Determine the [X, Y] coordinate at the center of the cell enclosing the given text.  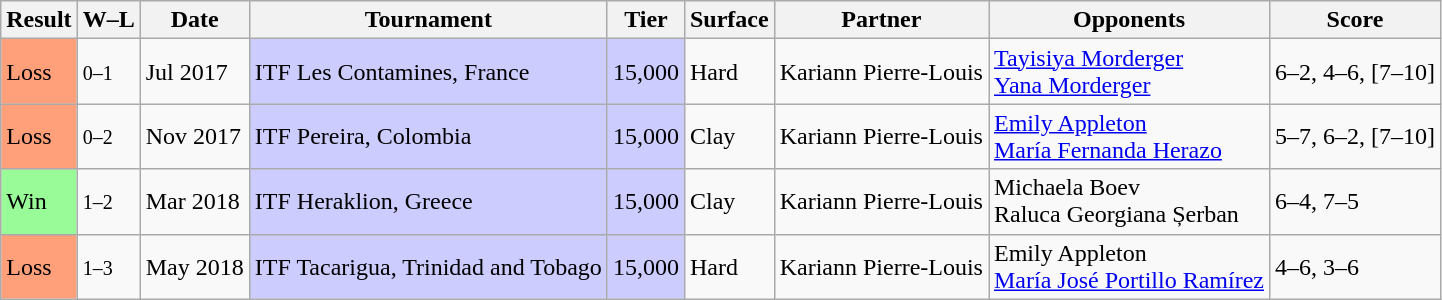
5–7, 6–2, [7–10] [1356, 136]
Result [39, 20]
Partner [881, 20]
Date [194, 20]
Surface [729, 20]
Tournament [428, 20]
Score [1356, 20]
Tier [646, 20]
May 2018 [194, 266]
Nov 2017 [194, 136]
Opponents [1128, 20]
1–3 [108, 266]
ITF Les Contamines, France [428, 72]
Tayisiya Morderger Yana Morderger [1128, 72]
Win [39, 202]
W–L [108, 20]
Emily Appleton María José Portillo Ramírez [1128, 266]
ITF Heraklion, Greece [428, 202]
Michaela Boev Raluca Georgiana Șerban [1128, 202]
Jul 2017 [194, 72]
4–6, 3–6 [1356, 266]
ITF Tacarigua, Trinidad and Tobago [428, 266]
0–1 [108, 72]
ITF Pereira, Colombia [428, 136]
6–2, 4–6, [7–10] [1356, 72]
1–2 [108, 202]
Mar 2018 [194, 202]
6–4, 7–5 [1356, 202]
Emily Appleton María Fernanda Herazo [1128, 136]
0–2 [108, 136]
